Find where the given text appears and provide that cell's center as (X, Y) coordinate. 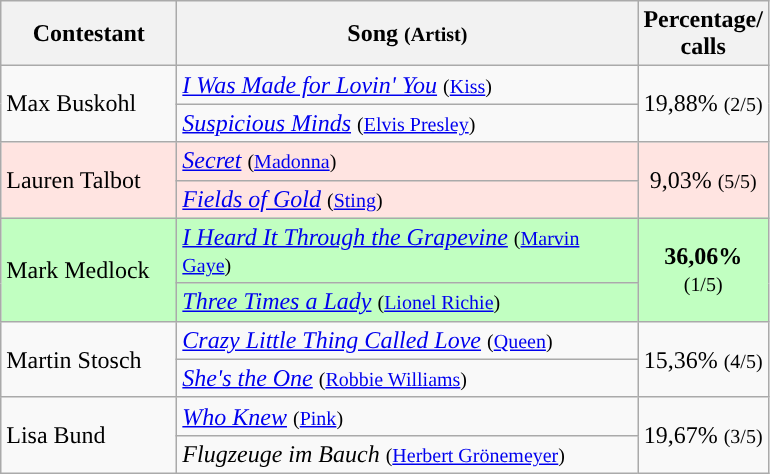
I Was Made for Lovin' You (Kiss) (408, 85)
Contestant (89, 34)
Max Buskohl (89, 104)
Flugzeuge im Bauch (Herbert Grönemeyer) (408, 454)
Three Times a Lady (Lionel Richie) (408, 302)
Mark Medlock (89, 270)
36,06% (1/5) (704, 270)
Suspicious Minds (Elvis Presley) (408, 123)
Lisa Bund (89, 435)
19,67% (3/5) (704, 435)
Secret (Madonna) (408, 161)
Fields of Gold (Sting) (408, 199)
I Heard It Through the Grapevine (Marvin Gaye) (408, 250)
Song (Artist) (408, 34)
15,36% (4/5) (704, 359)
She's the One (Robbie Williams) (408, 378)
Percentage/calls (704, 34)
Crazy Little Thing Called Love (Queen) (408, 340)
Lauren Talbot (89, 180)
9,03% (5/5) (704, 180)
19,88% (2/5) (704, 104)
Martin Stosch (89, 359)
Who Knew (Pink) (408, 416)
